Find where the given text appears and provide that cell's center as [x, y] coordinate. 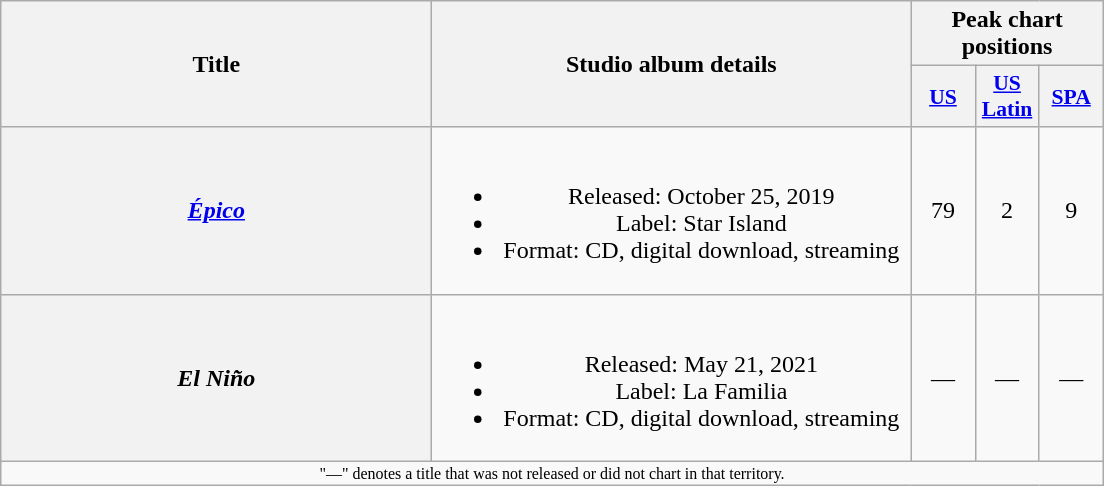
"—" denotes a title that was not released or did not chart in that territory. [552, 473]
Épico [216, 210]
SPA [1071, 96]
USLatin [1007, 96]
Released: October 25, 2019Label: Star IslandFormat: CD, digital download, streaming [672, 210]
Title [216, 64]
9 [1071, 210]
Peak chart positions [1007, 34]
Studio album details [672, 64]
2 [1007, 210]
El Niño [216, 378]
Released: May 21, 2021Label: La FamiliaFormat: CD, digital download, streaming [672, 378]
US [943, 96]
79 [943, 210]
